Output the (X, Y) coordinate of the center of the cell containing the given text.  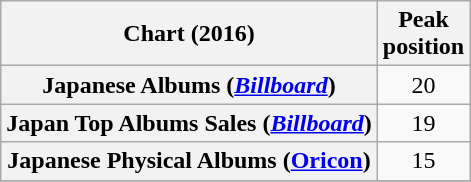
Japanese Albums (Billboard) (190, 85)
Japanese Physical Albums (Oricon) (190, 161)
Chart (2016) (190, 34)
Japan Top Albums Sales (Billboard) (190, 123)
Peak position (423, 34)
15 (423, 161)
19 (423, 123)
20 (423, 85)
